Pinpoint the cell where the given text exists, returning its [x, y] midpoint coordinate. 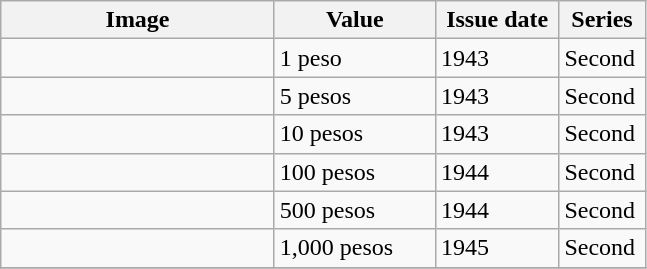
100 pesos [354, 172]
Value [354, 20]
Series [602, 20]
Issue date [497, 20]
500 pesos [354, 210]
1,000 pesos [354, 248]
1945 [497, 248]
5 pesos [354, 96]
1 peso [354, 58]
Image [138, 20]
10 pesos [354, 134]
